Capture the cell that displays the provided text and extract its [X, Y] central coordinate. 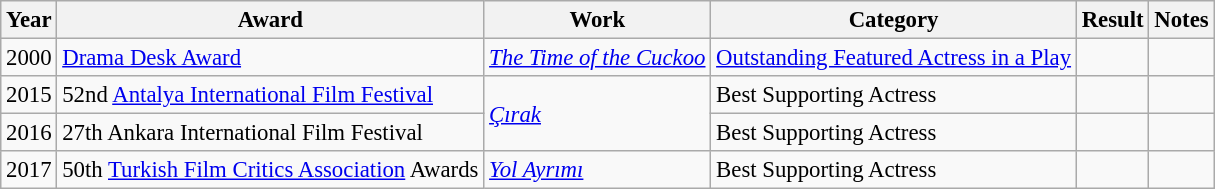
The Time of the Cuckoo [598, 58]
2000 [29, 58]
Category [894, 20]
52nd Antalya International Film Festival [270, 95]
Drama Desk Award [270, 58]
Award [270, 20]
50th Turkish Film Critics Association Awards [270, 170]
Result [1112, 20]
Yol Ayrımı [598, 170]
Notes [1182, 20]
2016 [29, 133]
2015 [29, 95]
Outstanding Featured Actress in a Play [894, 58]
Çırak [598, 114]
Year [29, 20]
27th Ankara International Film Festival [270, 133]
Work [598, 20]
2017 [29, 170]
